Return (X, Y) of the center of cell containing provided text 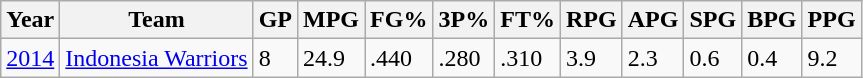
SPG (713, 20)
.310 (528, 58)
9.2 (832, 58)
MPG (332, 20)
FT% (528, 20)
0.6 (713, 58)
APG (653, 20)
2.3 (653, 58)
BPG (772, 20)
3P% (464, 20)
.440 (399, 58)
Year (30, 20)
.280 (464, 58)
RPG (591, 20)
PPG (832, 20)
0.4 (772, 58)
FG% (399, 20)
3.9 (591, 58)
2014 (30, 58)
GP (275, 20)
Indonesia Warriors (156, 58)
8 (275, 58)
Team (156, 20)
24.9 (332, 58)
